Find where the given text appears and provide that cell's center as [X, Y] coordinate. 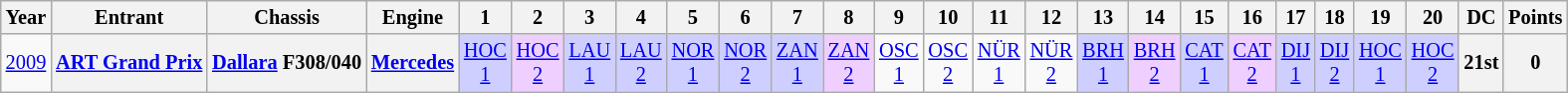
Mercedes [412, 63]
5 [693, 17]
Points [1535, 17]
14 [1155, 17]
Engine [412, 17]
CAT2 [1252, 63]
15 [1204, 17]
CAT1 [1204, 63]
Entrant [129, 17]
Chassis [287, 17]
12 [1051, 17]
NÜR1 [1000, 63]
6 [745, 17]
OSC2 [948, 63]
16 [1252, 17]
20 [1434, 17]
0 [1535, 63]
Dallara F308/040 [287, 63]
LAU2 [641, 63]
18 [1334, 17]
17 [1296, 17]
LAU1 [589, 63]
NÜR2 [1051, 63]
19 [1380, 17]
Year [26, 17]
2009 [26, 63]
13 [1103, 17]
21st [1481, 63]
BRH1 [1103, 63]
4 [641, 17]
DC [1481, 17]
DIJ2 [1334, 63]
BRH2 [1155, 63]
ZAN2 [849, 63]
NOR1 [693, 63]
7 [797, 17]
DIJ1 [1296, 63]
OSC1 [898, 63]
NOR2 [745, 63]
9 [898, 17]
8 [849, 17]
10 [948, 17]
11 [1000, 17]
ZAN1 [797, 63]
2 [538, 17]
3 [589, 17]
1 [486, 17]
ART Grand Prix [129, 63]
